Extract the (X, Y) coordinate from the center of the cell holding the provided text.  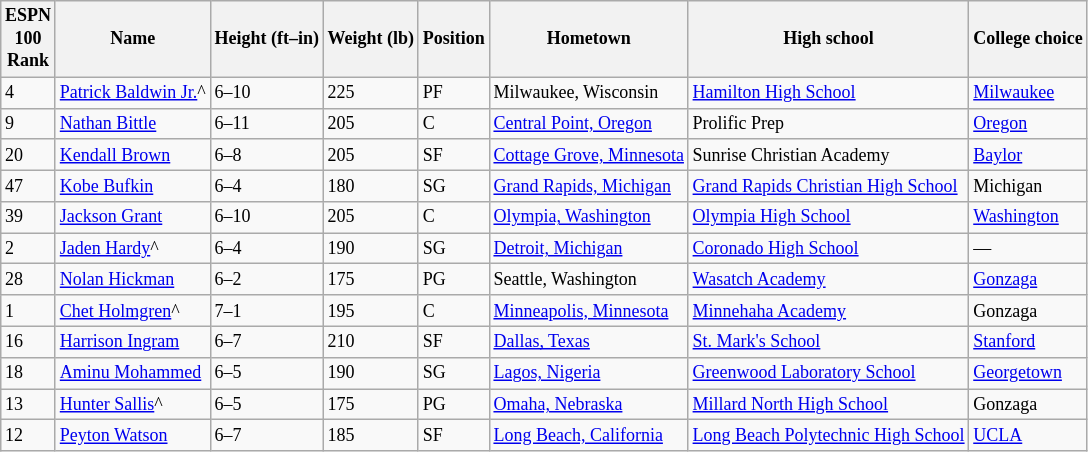
225 (370, 92)
6–2 (266, 280)
Jaden Hardy^ (132, 248)
Kobe Bufkin (132, 186)
6–11 (266, 124)
Millard North High School (828, 404)
Weight (lb) (370, 39)
Patrick Baldwin Jr.^ (132, 92)
39 (28, 218)
7–1 (266, 310)
20 (28, 154)
— (1028, 248)
Prolific Prep (828, 124)
Harrison Ingram (132, 342)
Name (132, 39)
9 (28, 124)
Hunter Sallis^ (132, 404)
Position (454, 39)
4 (28, 92)
28 (28, 280)
Lagos, Nigeria (588, 372)
Dallas, Texas (588, 342)
Jackson Grant (132, 218)
Georgetown (1028, 372)
210 (370, 342)
St. Mark's School (828, 342)
195 (370, 310)
Height (ft–in) (266, 39)
Cottage Grove, Minnesota (588, 154)
Wasatch Academy (828, 280)
Stanford (1028, 342)
Hamilton High School (828, 92)
1 (28, 310)
PF (454, 92)
High school (828, 39)
Michigan (1028, 186)
Seattle, Washington (588, 280)
185 (370, 436)
47 (28, 186)
Nolan Hickman (132, 280)
Hometown (588, 39)
Baylor (1028, 154)
2 (28, 248)
Olympia High School (828, 218)
Greenwood Laboratory School (828, 372)
Long Beach, California (588, 436)
Peyton Watson (132, 436)
Detroit, Michigan (588, 248)
Washington (1028, 218)
Coronado High School (828, 248)
13 (28, 404)
6–8 (266, 154)
Omaha, Nebraska (588, 404)
Minnehaha Academy (828, 310)
Grand Rapids Christian High School (828, 186)
Chet Holmgren^ (132, 310)
Aminu Mohammed (132, 372)
Minneapolis, Minnesota (588, 310)
Grand Rapids, Michigan (588, 186)
12 (28, 436)
16 (28, 342)
Kendall Brown (132, 154)
18 (28, 372)
Sunrise Christian Academy (828, 154)
Long Beach Polytechnic High School (828, 436)
UCLA (1028, 436)
Nathan Bittle (132, 124)
Central Point, Oregon (588, 124)
Olympia, Washington (588, 218)
Milwaukee (1028, 92)
Milwaukee, Wisconsin (588, 92)
College choice (1028, 39)
180 (370, 186)
ESPN100Rank (28, 39)
Oregon (1028, 124)
